Provide the (X, Y) coordinate of the cell's center where the given text is located.  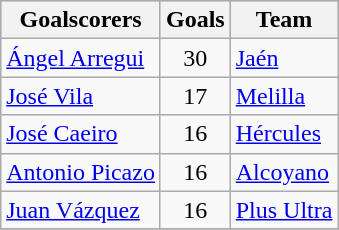
30 (195, 58)
Ángel Arregui (81, 58)
Hércules (284, 134)
Team (284, 20)
Jaén (284, 58)
Alcoyano (284, 172)
Plus Ultra (284, 210)
Antonio Picazo (81, 172)
Juan Vázquez (81, 210)
17 (195, 96)
Melilla (284, 96)
José Vila (81, 96)
Goals (195, 20)
Goalscorers (81, 20)
José Caeiro (81, 134)
